Pinpoint the cell where the given text exists, returning its [X, Y] midpoint coordinate. 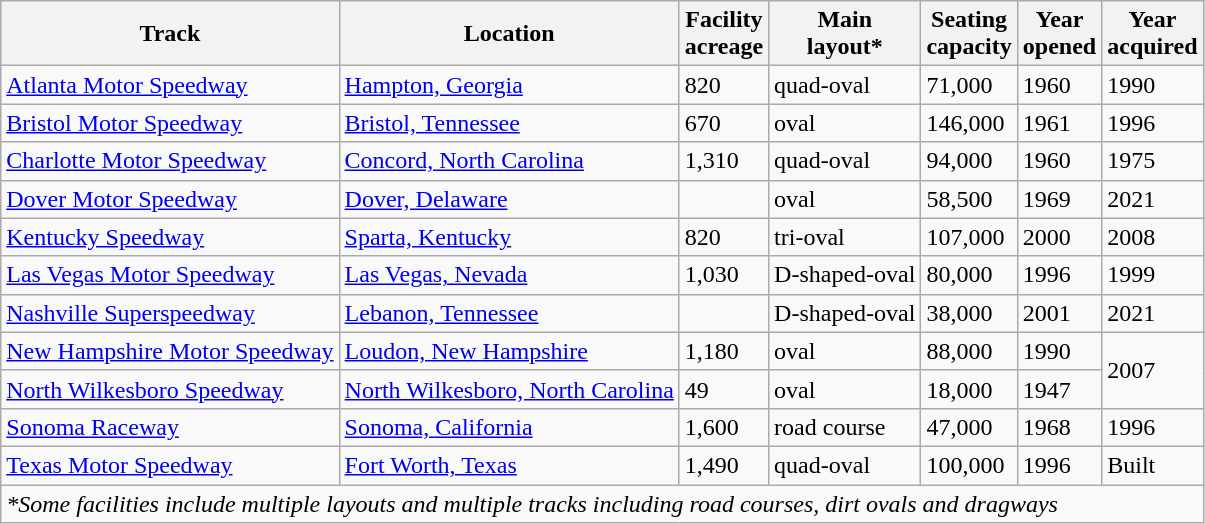
Concord, North Carolina [509, 161]
71,000 [969, 85]
*Some facilities include multiple layouts and multiple tracks including road courses, dirt ovals and dragways [602, 503]
2008 [1152, 237]
Yearacquired [1152, 34]
1975 [1152, 161]
80,000 [969, 275]
670 [724, 123]
1969 [1059, 199]
1961 [1059, 123]
1,600 [724, 427]
49 [724, 389]
1,030 [724, 275]
Loudon, New Hampshire [509, 351]
Sparta, Kentucky [509, 237]
Bristol, Tennessee [509, 123]
Location [509, 34]
Dover Motor Speedway [170, 199]
Track [170, 34]
Seatingcapacity [969, 34]
Yearopened [1059, 34]
146,000 [969, 123]
1,490 [724, 465]
Las Vegas Motor Speedway [170, 275]
47,000 [969, 427]
New Hampshire Motor Speedway [170, 351]
Kentucky Speedway [170, 237]
Facilityacreage [724, 34]
North Wilkesboro Speedway [170, 389]
1968 [1059, 427]
1999 [1152, 275]
100,000 [969, 465]
Las Vegas, Nevada [509, 275]
2007 [1152, 370]
1947 [1059, 389]
2000 [1059, 237]
94,000 [969, 161]
38,000 [969, 313]
Dover, Delaware [509, 199]
tri-oval [845, 237]
1,180 [724, 351]
Lebanon, Tennessee [509, 313]
2001 [1059, 313]
Nashville Superspeedway [170, 313]
58,500 [969, 199]
Texas Motor Speedway [170, 465]
Charlotte Motor Speedway [170, 161]
road course [845, 427]
1,310 [724, 161]
Bristol Motor Speedway [170, 123]
18,000 [969, 389]
Sonoma, California [509, 427]
North Wilkesboro, North Carolina [509, 389]
Sonoma Raceway [170, 427]
Built [1152, 465]
Hampton, Georgia [509, 85]
Atlanta Motor Speedway [170, 85]
Fort Worth, Texas [509, 465]
107,000 [969, 237]
Mainlayout* [845, 34]
88,000 [969, 351]
